Find where the given text appears and provide that cell's center as [X, Y] coordinate. 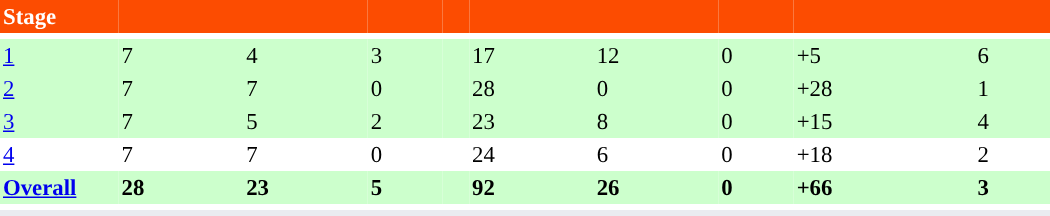
Overall [59, 188]
92 [532, 188]
24 [532, 154]
26 [656, 188]
Stage [59, 16]
+28 [884, 88]
+66 [884, 188]
+5 [884, 56]
+15 [884, 122]
+18 [884, 154]
8 [656, 122]
12 [656, 56]
17 [532, 56]
